Determine the [x, y] coordinate at the center of the cell enclosing the given text.  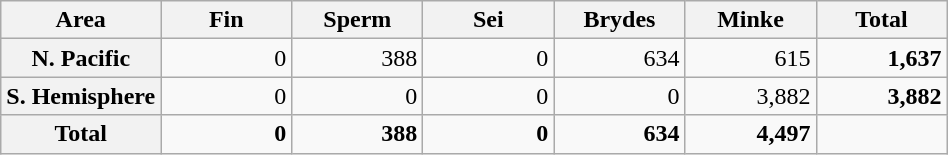
N. Pacific [81, 58]
Minke [750, 20]
4,497 [750, 134]
1,637 [882, 58]
615 [750, 58]
Brydes [620, 20]
Sperm [358, 20]
Sei [488, 20]
Area [81, 20]
Fin [226, 20]
S. Hemisphere [81, 96]
